For the text-containing cell, return its midpoint in [X, Y] coordinate format. 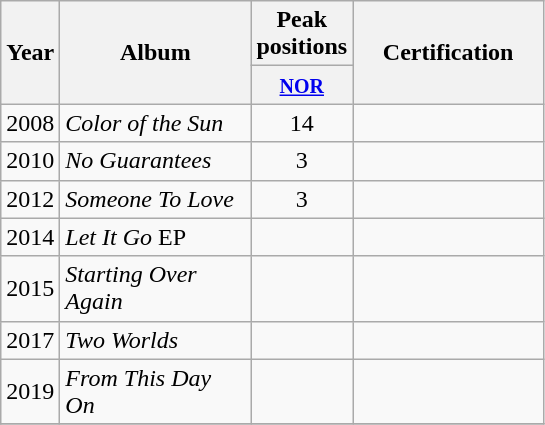
Two Worlds [156, 340]
2015 [30, 288]
From This Day On [156, 392]
Year [30, 52]
2010 [30, 161]
2017 [30, 340]
No Guarantees [156, 161]
NOR [302, 85]
Certification [448, 52]
2014 [30, 237]
Color of the Sun [156, 123]
Peak positions [302, 34]
Someone To Love [156, 199]
Album [156, 52]
Starting Over Again [156, 288]
2012 [30, 199]
2008 [30, 123]
Let It Go EP [156, 237]
2019 [30, 392]
14 [302, 123]
